For the text-containing cell, return its midpoint in [x, y] coordinate format. 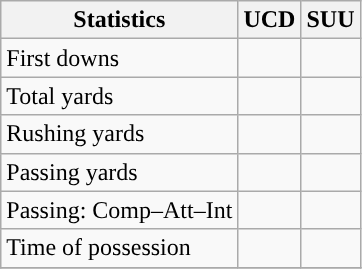
Statistics [120, 20]
SUU [330, 20]
UCD [270, 20]
Passing yards [120, 172]
Passing: Comp–Att–Int [120, 210]
First downs [120, 58]
Time of possession [120, 248]
Total yards [120, 96]
Rushing yards [120, 134]
